Extract the [x, y] coordinate from the center of the cell holding the provided text.  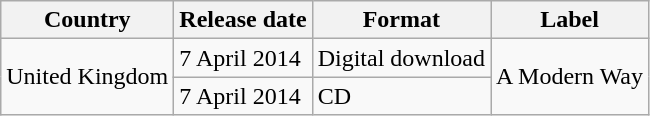
CD [401, 96]
Label [570, 20]
Release date [243, 20]
A Modern Way [570, 77]
Digital download [401, 58]
Format [401, 20]
Country [88, 20]
United Kingdom [88, 77]
